Identify which cell holds the provided text, then report its [X, Y] central coordinate. 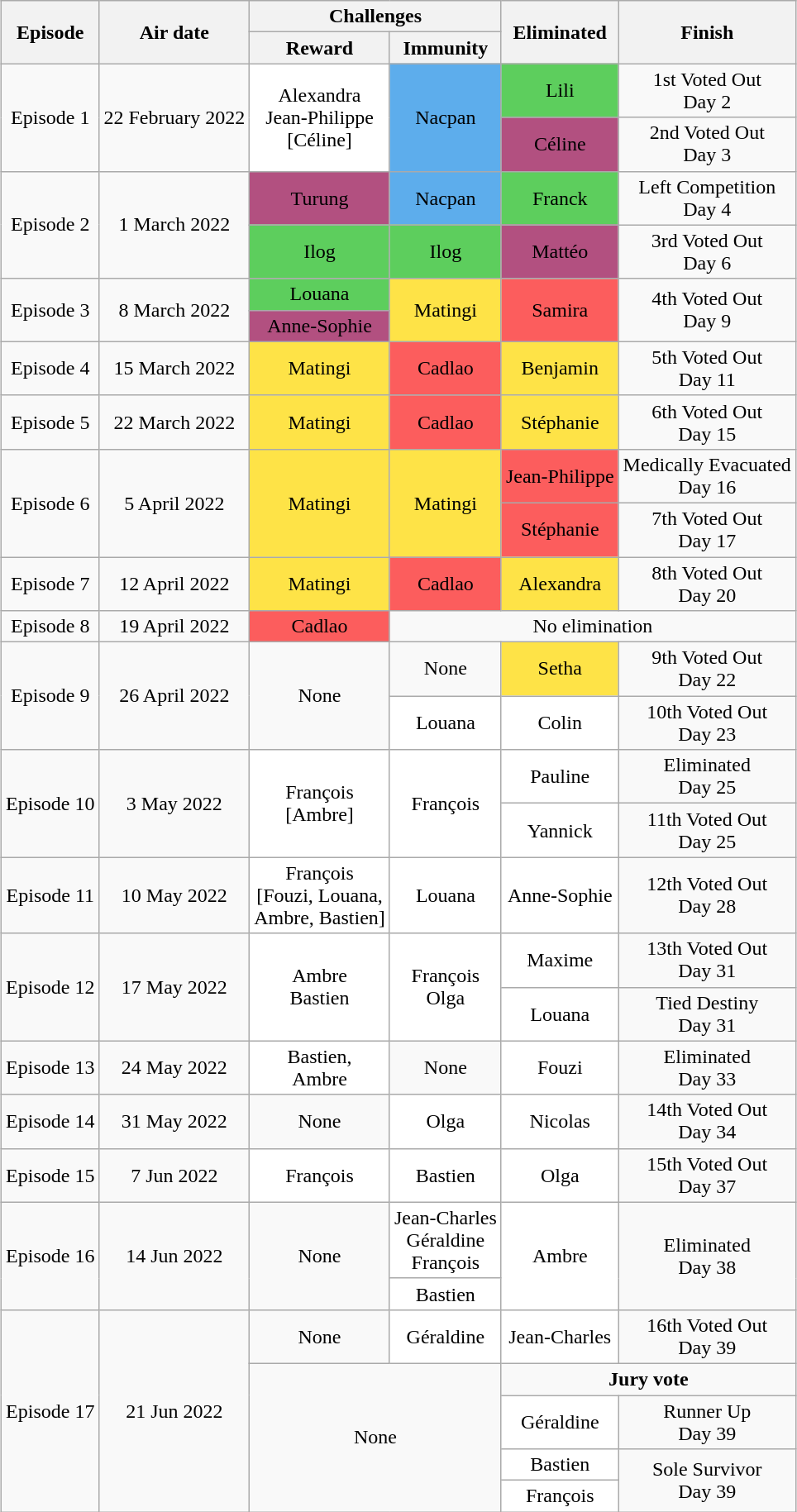
2nd Voted OutDay 3 [707, 144]
Lili [560, 91]
Medically EvacuatedDay 16 [707, 476]
Immunity [445, 48]
17 May 2022 [174, 987]
AmbreBastien [320, 987]
Episode 2 [50, 225]
5 April 2022 [174, 503]
Samira [560, 310]
Episode 4 [50, 369]
Episode 7 [50, 584]
15th Voted OutDay 37 [707, 1176]
Episode 15 [50, 1176]
3 May 2022 [174, 804]
Eliminated [560, 32]
1st Voted OutDay 2 [707, 91]
24 May 2022 [174, 1068]
Episode 1 [50, 117]
16th Voted OutDay 39 [707, 1336]
Episode 9 [50, 696]
Sole SurvivorDay 39 [707, 1481]
Episode [50, 32]
Franck [560, 198]
Episode 11 [50, 895]
Fouzi [560, 1068]
François[Ambre] [320, 804]
Episode 6 [50, 503]
Episode 13 [50, 1068]
1 March 2022 [174, 225]
Maxime [560, 961]
Air date [174, 32]
Ambre [560, 1256]
EliminatedDay 33 [707, 1068]
14 Jun 2022 [174, 1256]
AlexandraJean-Philippe[Céline] [320, 117]
12th Voted OutDay 28 [707, 895]
Finish [707, 32]
Colin [560, 723]
Runner UpDay 39 [707, 1422]
EliminatedDay 25 [707, 777]
Episode 14 [50, 1121]
Jury vote [648, 1379]
6th Voted OutDay 15 [707, 422]
31 May 2022 [174, 1121]
Jean-CharlesGéraldineFrançois [445, 1240]
Episode 3 [50, 310]
7 Jun 2022 [174, 1176]
Bastien,Ambre [320, 1068]
Nicolas [560, 1121]
Episode 12 [50, 987]
Turung [320, 198]
21 Jun 2022 [174, 1410]
No elimination [592, 627]
5th Voted OutDay 11 [707, 369]
Tied DestinyDay 31 [707, 1014]
10 May 2022 [174, 895]
Pauline [560, 777]
9th Voted OutDay 22 [707, 670]
Céline [560, 144]
15 March 2022 [174, 369]
19 April 2022 [174, 627]
11th Voted OutDay 25 [707, 830]
14th Voted OutDay 34 [707, 1121]
22 February 2022 [174, 117]
Left CompetitionDay 4 [707, 198]
26 April 2022 [174, 696]
Episode 16 [50, 1256]
Episode 10 [50, 804]
François[Fouzi, Louana,Ambre, Bastien] [320, 895]
Alexandra [560, 584]
Jean-Philippe [560, 476]
Benjamin [560, 369]
8 March 2022 [174, 310]
13th Voted OutDay 31 [707, 961]
7th Voted OutDay 17 [707, 529]
FrançoisOlga [445, 987]
12 April 2022 [174, 584]
Episode 5 [50, 422]
8th Voted OutDay 20 [707, 584]
Episode 17 [50, 1410]
3rd Voted OutDay 6 [707, 251]
Reward [320, 48]
Yannick [560, 830]
Mattéo [560, 251]
22 March 2022 [174, 422]
4th Voted OutDay 9 [707, 310]
Jean-Charles [560, 1336]
Challenges [375, 17]
10th Voted OutDay 23 [707, 723]
EliminatedDay 38 [707, 1256]
Setha [560, 670]
Episode 8 [50, 627]
